For the text-containing cell, return its midpoint in [x, y] coordinate format. 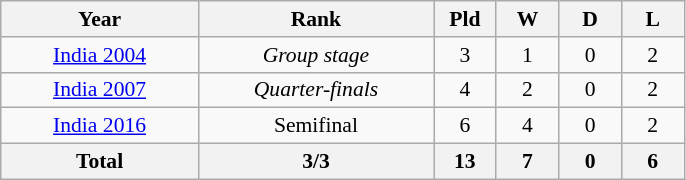
Total [100, 162]
Pld [466, 19]
Rank [316, 19]
Year [100, 19]
1 [528, 55]
India 2016 [100, 126]
India 2004 [100, 55]
Group stage [316, 55]
Quarter-finals [316, 90]
Semifinal [316, 126]
W [528, 19]
7 [528, 162]
13 [466, 162]
3 [466, 55]
India 2007 [100, 90]
3/3 [316, 162]
L [652, 19]
D [590, 19]
